Return the [X, Y] coordinate for the center point of the cell that contains the specified text.  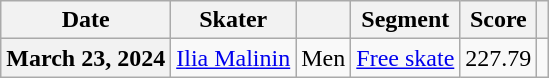
Ilia Malinin [234, 58]
Men [324, 58]
227.79 [498, 58]
Skater [234, 20]
Segment [406, 20]
Free skate [406, 58]
March 23, 2024 [86, 58]
Date [86, 20]
Score [498, 20]
